Search for the cell housing the specified text and yield its (X, Y) center coordinate. 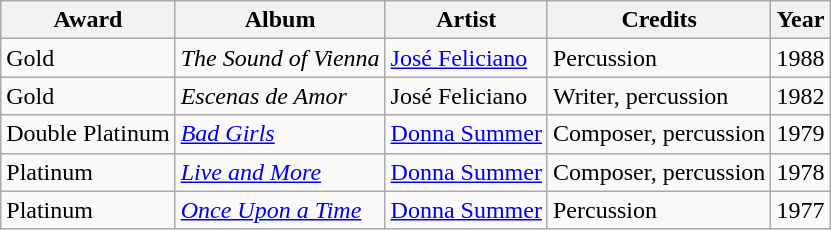
1988 (800, 58)
Escenas de Amor (280, 96)
Live and More (280, 172)
Writer, percussion (658, 96)
Once Upon a Time (280, 210)
1979 (800, 134)
1982 (800, 96)
Bad Girls (280, 134)
Credits (658, 20)
Double Platinum (88, 134)
The Sound of Vienna (280, 58)
Award (88, 20)
Artist (466, 20)
Year (800, 20)
1977 (800, 210)
Album (280, 20)
1978 (800, 172)
